Find where the given text appears and provide that cell's center as [X, Y] coordinate. 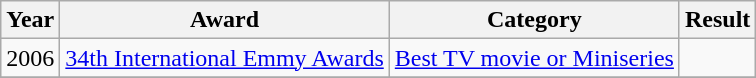
Category [534, 20]
Year [30, 20]
Award [224, 20]
Best TV movie or Miniseries [534, 58]
Result [717, 20]
34th International Emmy Awards [224, 58]
2006 [30, 58]
